Output the [x, y] coordinate of the center of the cell containing the given text.  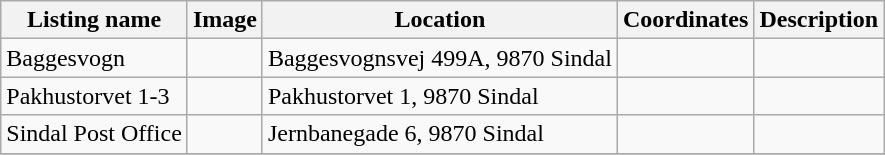
Pakhustorvet 1-3 [94, 96]
Image [224, 20]
Baggesvognsvej 499A, 9870 Sindal [440, 58]
Location [440, 20]
Pakhustorvet 1, 9870 Sindal [440, 96]
Coordinates [685, 20]
Sindal Post Office [94, 134]
Baggesvogn [94, 58]
Description [819, 20]
Listing name [94, 20]
Jernbanegade 6, 9870 Sindal [440, 134]
